Identify which cell holds the provided text, then report its [X, Y] central coordinate. 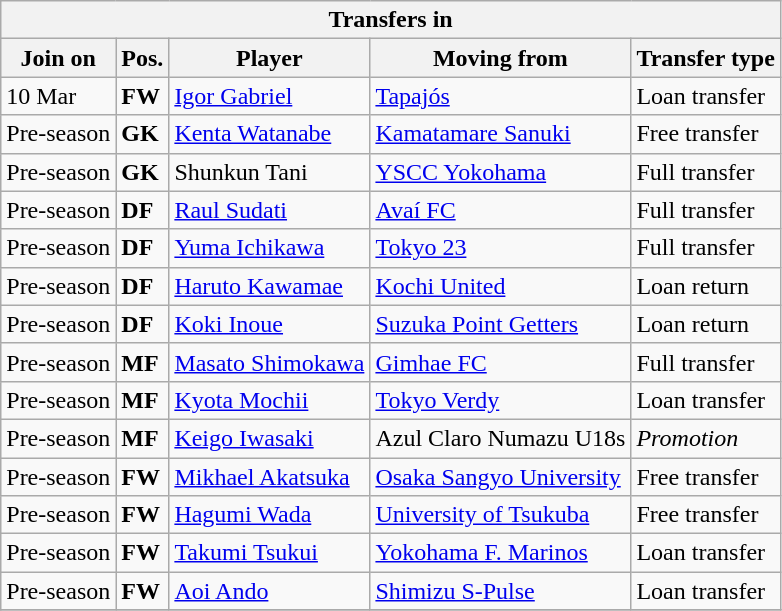
Haruto Kawamae [270, 286]
Keigo Iwasaki [270, 438]
Moving from [500, 58]
YSCC Yokohama [500, 172]
Kyota Mochii [270, 400]
Avaí FC [500, 210]
Player [270, 58]
10 Mar [58, 96]
Hagumi Wada [270, 515]
Tapajós [500, 96]
Mikhael Akatsuka [270, 477]
Azul Claro Numazu U18s [500, 438]
Raul Sudati [270, 210]
Takumi Tsukui [270, 553]
Pos. [142, 58]
Gimhae FC [500, 362]
Aoi Ando [270, 591]
Promotion [706, 438]
Suzuka Point Getters [500, 324]
Yokohama F. Marinos [500, 553]
Shimizu S-Pulse [500, 591]
Transfer type [706, 58]
Join on [58, 58]
Tokyo Verdy [500, 400]
Igor Gabriel [270, 96]
Masato Shimokawa [270, 362]
Osaka Sangyo University [500, 477]
Tokyo 23 [500, 248]
Koki Inoue [270, 324]
Transfers in [391, 20]
Kochi United [500, 286]
Kenta Watanabe [270, 134]
Kamatamare Sanuki [500, 134]
Yuma Ichikawa [270, 248]
University of Tsukuba [500, 515]
Shunkun Tani [270, 172]
